Scan for the cell matching the given text and deliver its (x, y) coordinate at center. 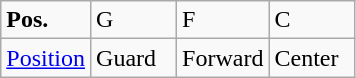
Guard (134, 58)
Center (312, 58)
G (134, 20)
C (312, 20)
F (223, 20)
Position (46, 58)
Forward (223, 58)
Pos. (46, 20)
